Return the (x, y) coordinate for the center point of the cell that contains the specified text.  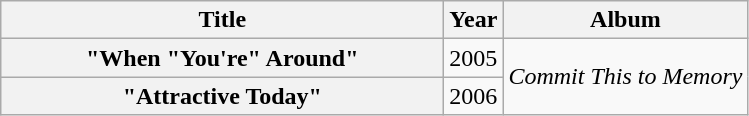
Year (474, 20)
Album (626, 20)
2006 (474, 96)
Title (222, 20)
2005 (474, 58)
Commit This to Memory (626, 77)
"Attractive Today" (222, 96)
"When "You're" Around" (222, 58)
